Return [x, y] of the center of cell containing provided text 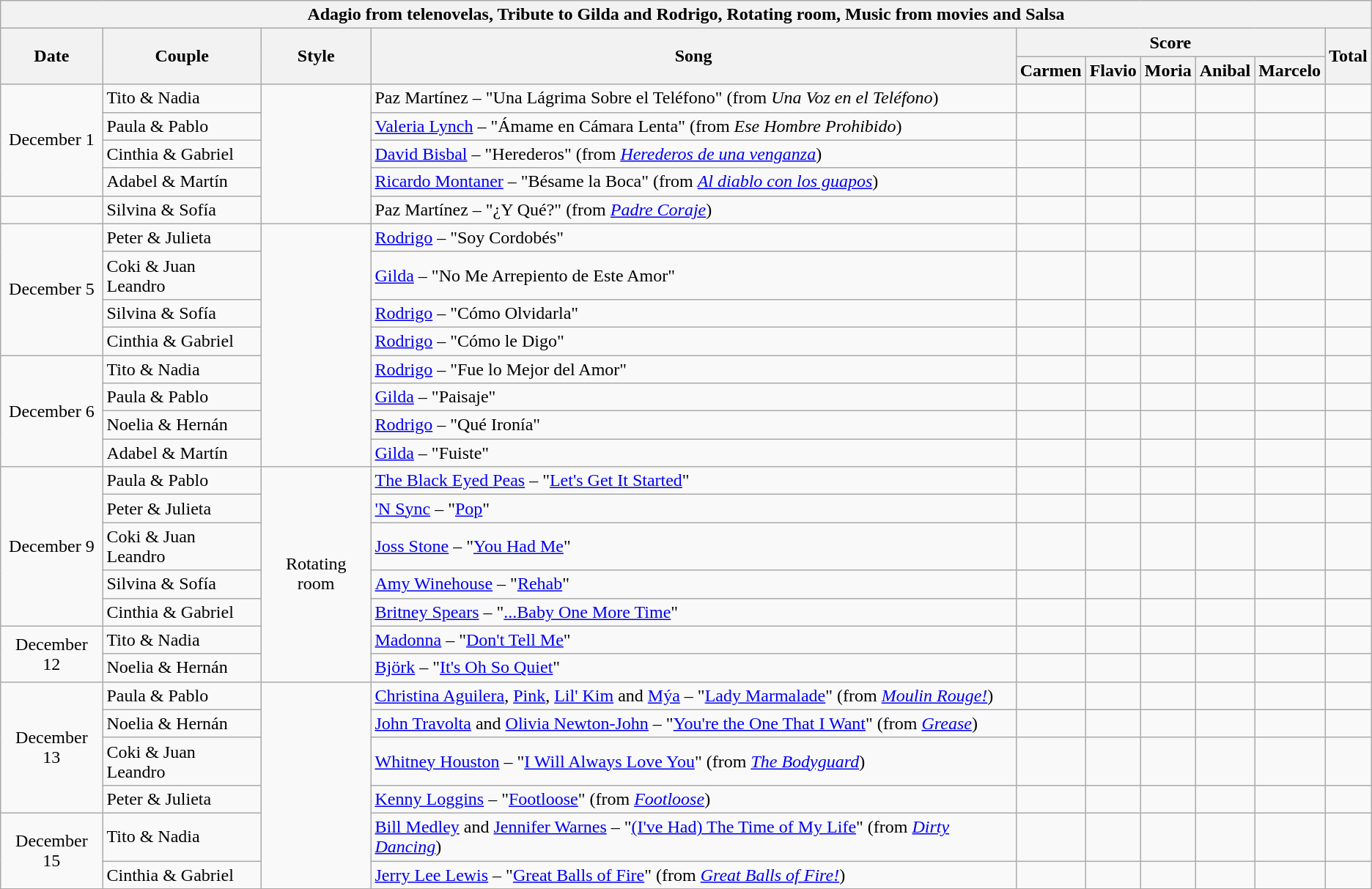
Madonna – "Don't Tell Me" [693, 640]
Adagio from telenovelas, Tribute to Gilda and Rodrigo, Rotating room, Music from movies and Salsa [686, 15]
Paz Martínez – "Una Lágrima Sobre el Teléfono" (from Una Voz en el Teléfono) [693, 98]
December 1 [51, 140]
Rotating room [316, 575]
The Black Eyed Peas – "Let's Get It Started" [693, 481]
Rodrigo – "Qué Ironía" [693, 425]
Whitney Houston – "I Will Always Love You" (from The Bodyguard) [693, 761]
Total [1349, 56]
Song [693, 56]
Joss Stone – "You Had Me" [693, 547]
Carmen [1051, 70]
Marcelo [1290, 70]
Bill Medley and Jennifer Warnes – "(I've Had) The Time of My Life" (from Dirty Dancing) [693, 837]
December 9 [51, 547]
David Bisbal – "Herederos" (from Herederos de una venganza) [693, 154]
Rodrigo – "Cómo Olvidarla" [693, 313]
Rodrigo – "Fue lo Mejor del Amor" [693, 369]
Valeria Lynch – "Ámame en Cámara Lenta" (from Ese Hombre Prohibido) [693, 126]
Score [1170, 43]
December 5 [51, 289]
Ricardo Montaner – "Bésame la Boca" (from Al diablo con los guapos) [693, 182]
December 12 [51, 654]
Anibal [1225, 70]
Gilda – "Paisaje" [693, 397]
Moria [1168, 70]
Couple [182, 56]
Rodrigo – "Soy Cordobés" [693, 237]
Christina Aguilera, Pink, Lil' Kim and Mýa – "Lady Marmalade" (from Moulin Rouge!) [693, 696]
December 15 [51, 850]
John Travolta and Olivia Newton-John – "You're the One That I Want" (from Grease) [693, 723]
Flavio [1113, 70]
Kenny Loggins – "Footloose" (from Footloose) [693, 799]
Britney Spears – "...Baby One More Time" [693, 612]
Amy Winehouse – "Rehab" [693, 584]
Jerry Lee Lewis – "Great Balls of Fire" (from Great Balls of Fire!) [693, 874]
Rodrigo – "Cómo le Digo" [693, 341]
'N Sync – "Pop" [693, 509]
Gilda – "Fuiste" [693, 453]
Paz Martínez – "¿Y Qué?" (from Padre Coraje) [693, 210]
Gilda – "No Me Arrepiento de Este Amor" [693, 276]
December 6 [51, 410]
December 13 [51, 748]
Style [316, 56]
Date [51, 56]
Björk – "It's Oh So Quiet" [693, 668]
